Identify which cell holds the provided text, then report its [X, Y] central coordinate. 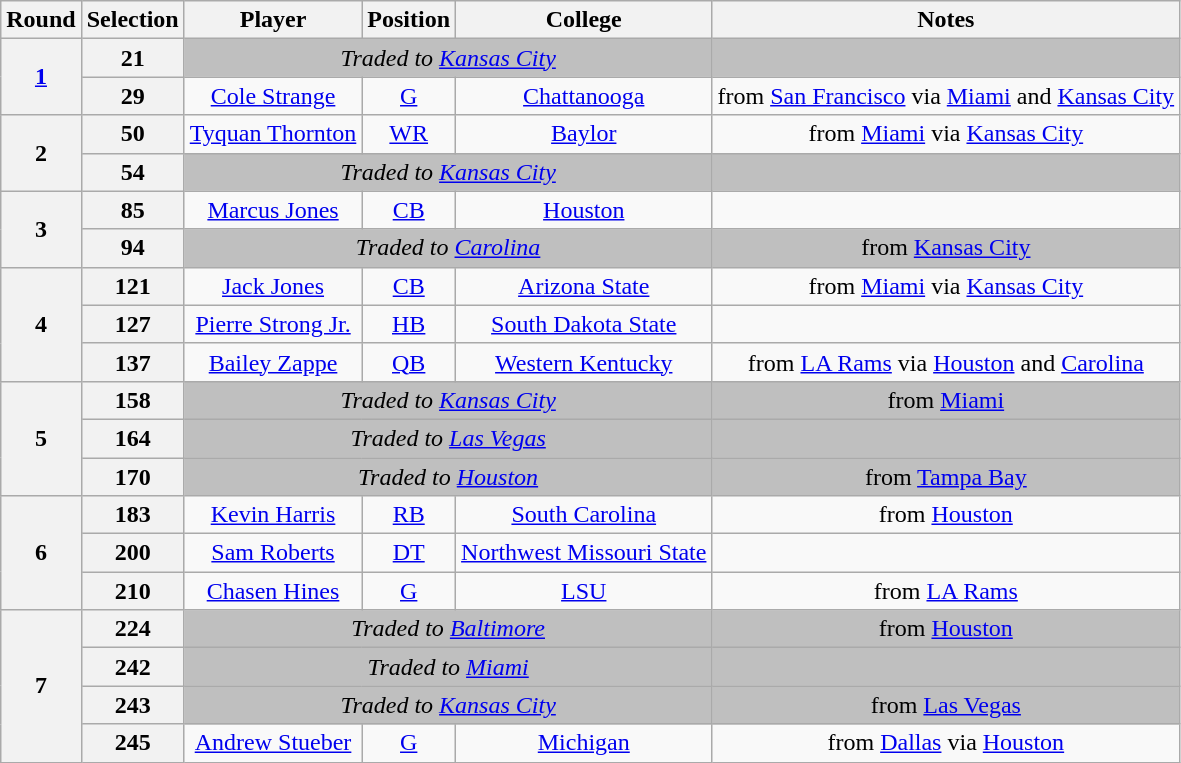
South Dakota State [584, 324]
Player [273, 20]
Bailey Zappe [273, 362]
Chasen Hines [273, 591]
158 [132, 400]
WR [409, 134]
Andrew Stueber [273, 743]
Northwest Missouri State [584, 553]
Sam Roberts [273, 553]
DT [409, 553]
from San Francisco via Miami and Kansas City [946, 96]
Traded to Houston [448, 477]
Jack Jones [273, 286]
South Carolina [584, 515]
Kevin Harris [273, 515]
94 [132, 248]
Traded to Miami [448, 667]
Baylor [584, 134]
29 [132, 96]
1 [41, 77]
243 [132, 705]
Notes [946, 20]
164 [132, 438]
from Miami [946, 400]
Marcus Jones [273, 210]
QB [409, 362]
Selection [132, 20]
from Kansas City [946, 248]
242 [132, 667]
Tyquan Thornton [273, 134]
from LA Rams [946, 591]
54 [132, 172]
245 [132, 743]
127 [132, 324]
2 [41, 153]
from Las Vegas [946, 705]
Western Kentucky [584, 362]
Houston [584, 210]
Chattanooga [584, 96]
4 [41, 324]
College [584, 20]
Michigan [584, 743]
137 [132, 362]
Traded to Carolina [448, 248]
85 [132, 210]
Round [41, 20]
Traded to Las Vegas [448, 438]
5 [41, 438]
210 [132, 591]
Arizona State [584, 286]
183 [132, 515]
LSU [584, 591]
Traded to Baltimore [448, 629]
HB [409, 324]
Pierre Strong Jr. [273, 324]
6 [41, 553]
50 [132, 134]
RB [409, 515]
7 [41, 686]
from LA Rams via Houston and Carolina [946, 362]
3 [41, 229]
Position [409, 20]
121 [132, 286]
Cole Strange [273, 96]
224 [132, 629]
21 [132, 58]
170 [132, 477]
200 [132, 553]
from Dallas via Houston [946, 743]
from Tampa Bay [946, 477]
